Extract the (x, y) coordinate from the center of the cell holding the provided text.  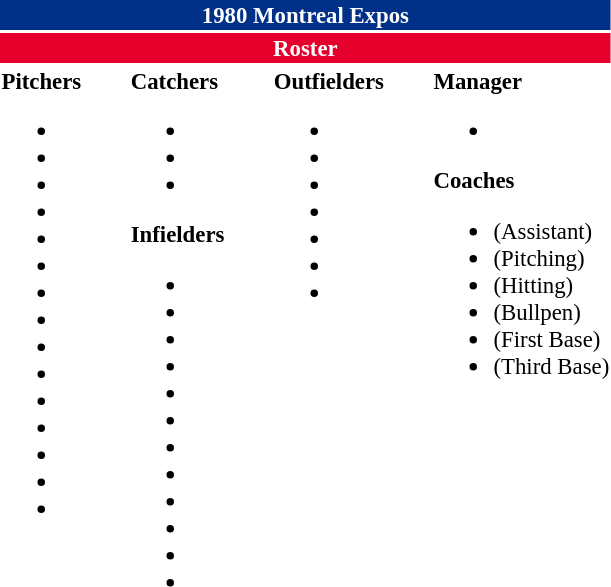
1980 Montreal Expos (306, 15)
Roster (306, 48)
